Determine the [X, Y] coordinate at the center of the cell enclosing the given text.  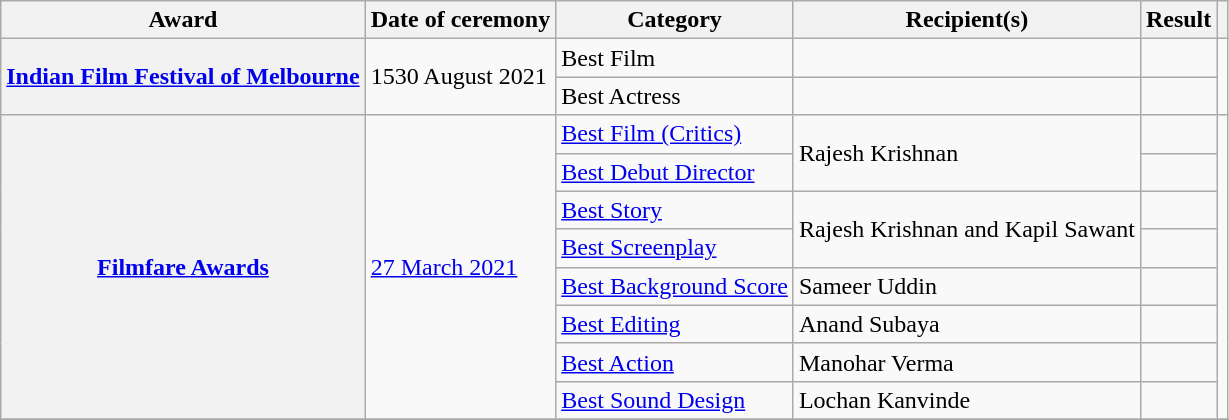
Award [183, 20]
Lochan Kanvinde [966, 400]
Best Story [675, 210]
1530 August 2021 [460, 77]
Best Actress [675, 96]
Rajesh Krishnan and Kapil Sawant [966, 229]
Best Background Score [675, 286]
Anand Subaya [966, 324]
Best Screenplay [675, 248]
27 March 2021 [460, 267]
Sameer Uddin [966, 286]
Date of ceremony [460, 20]
Category [675, 20]
Indian Film Festival of Melbourne [183, 77]
Manohar Verma [966, 362]
Best Film [675, 58]
Best Film (Critics) [675, 134]
Best Sound Design [675, 400]
Rajesh Krishnan [966, 153]
Best Editing [675, 324]
Best Debut Director [675, 172]
Filmfare Awards [183, 267]
Recipient(s) [966, 20]
Result [1178, 20]
Best Action [675, 362]
